Output the [x, y] coordinate of the center of the cell containing the given text.  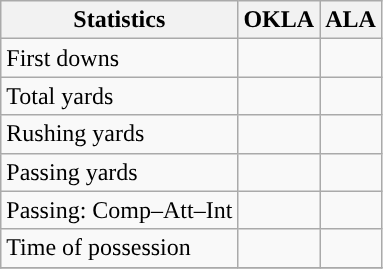
OKLA [279, 20]
First downs [120, 58]
Time of possession [120, 248]
Total yards [120, 96]
Passing: Comp–Att–Int [120, 210]
Statistics [120, 20]
Passing yards [120, 172]
ALA [351, 20]
Rushing yards [120, 134]
